Locate the cell with the specified text and output its [x, y] center coordinate. 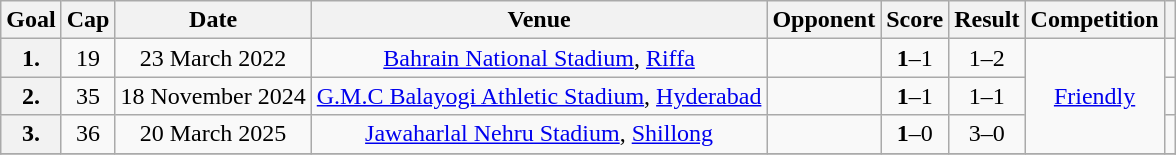
19 [88, 58]
Result [987, 20]
G.M.C Balayogi Athletic Stadium, Hyderabad [539, 96]
Venue [539, 20]
1–0 [915, 134]
Competition [1094, 20]
2. [31, 96]
3–0 [987, 134]
1. [31, 58]
20 March 2025 [213, 134]
Bahrain National Stadium, Riffa [539, 58]
Jawaharlal Nehru Stadium, Shillong [539, 134]
Friendly [1094, 96]
1–2 [987, 58]
Date [213, 20]
Cap [88, 20]
Goal [31, 20]
Score [915, 20]
23 March 2022 [213, 58]
18 November 2024 [213, 96]
36 [88, 134]
Opponent [824, 20]
3. [31, 134]
35 [88, 96]
